Identify which cell holds the provided text, then report its (x, y) central coordinate. 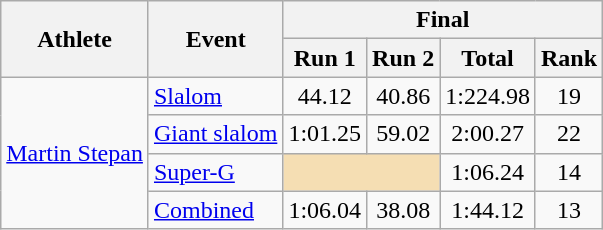
1:06.04 (325, 210)
Martin Stepan (75, 153)
13 (568, 210)
Combined (215, 210)
40.86 (404, 96)
1:01.25 (325, 134)
44.12 (325, 96)
Run 2 (404, 58)
Run 1 (325, 58)
1:06.24 (488, 172)
Slalom (215, 96)
1:44.12 (488, 210)
14 (568, 172)
2:00.27 (488, 134)
Event (215, 39)
38.08 (404, 210)
22 (568, 134)
Athlete (75, 39)
1:224.98 (488, 96)
19 (568, 96)
Super-G (215, 172)
Rank (568, 58)
Giant slalom (215, 134)
59.02 (404, 134)
Total (488, 58)
Final (443, 20)
